Provide the [x, y] coordinate of the cell's center where the given text is located.  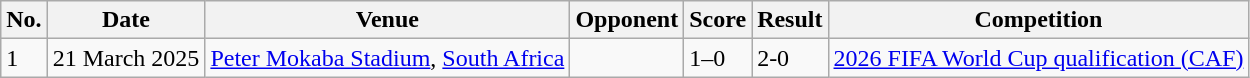
Competition [1038, 20]
Result [790, 20]
2026 FIFA World Cup qualification (CAF) [1038, 58]
Peter Mokaba Stadium, South Africa [388, 58]
Venue [388, 20]
Date [126, 20]
No. [24, 20]
Opponent [627, 20]
1 [24, 58]
21 March 2025 [126, 58]
1–0 [718, 58]
2-0 [790, 58]
Score [718, 20]
